Locate the cell with the specified text and output its [X, Y] center coordinate. 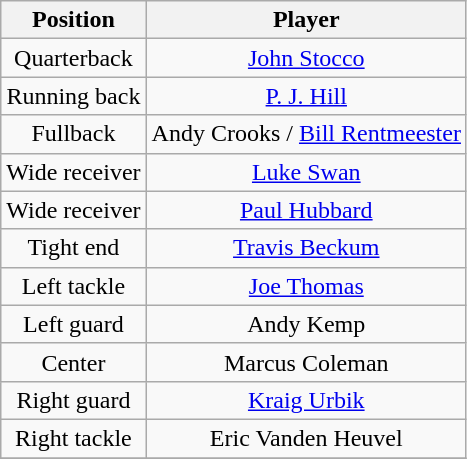
Eric Vanden Heuvel [306, 438]
Andy Crooks / Bill Rentmeester [306, 134]
Marcus Coleman [306, 362]
Right guard [74, 400]
Quarterback [74, 58]
Andy Kemp [306, 324]
Travis Beckum [306, 248]
Joe Thomas [306, 286]
Player [306, 20]
John Stocco [306, 58]
Tight end [74, 248]
Position [74, 20]
P. J. Hill [306, 96]
Luke Swan [306, 172]
Center [74, 362]
Kraig Urbik [306, 400]
Fullback [74, 134]
Right tackle [74, 438]
Paul Hubbard [306, 210]
Left guard [74, 324]
Left tackle [74, 286]
Running back [74, 96]
